Search for the cell housing the specified text and yield its (X, Y) center coordinate. 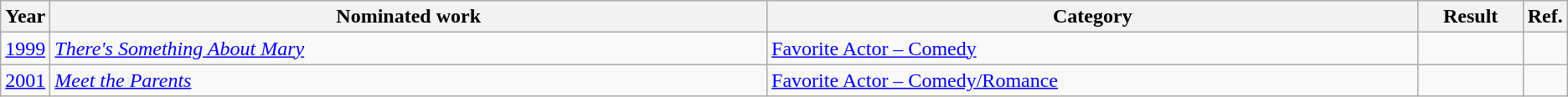
Favorite Actor – Comedy (1093, 48)
Favorite Actor – Comedy/Romance (1093, 80)
1999 (25, 48)
There's Something About Mary (409, 48)
Ref. (1545, 17)
2001 (25, 80)
Nominated work (409, 17)
Meet the Parents (409, 80)
Category (1093, 17)
Year (25, 17)
Result (1471, 17)
